From the cell containing the given text, extract its center point as (X, Y) coordinate. 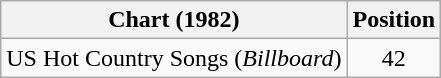
Position (394, 20)
Chart (1982) (174, 20)
US Hot Country Songs (Billboard) (174, 58)
42 (394, 58)
